Return the [x, y] coordinate for the center point of the cell that contains the specified text.  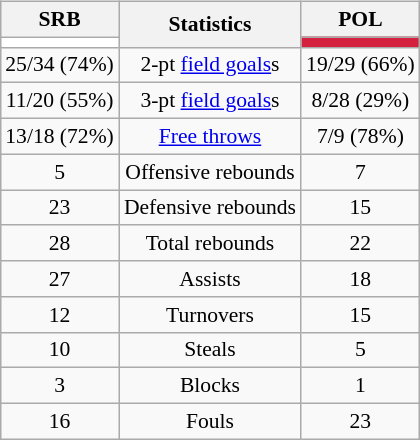
Total rebounds [210, 243]
3-pt field goalss [210, 101]
Offensive rebounds [210, 172]
13/18 (72%) [60, 136]
22 [360, 243]
11/20 (55%) [60, 101]
Assists [210, 279]
Defensive rebounds [210, 208]
7 [360, 172]
Turnovers [210, 314]
POL [360, 19]
Statistics [210, 24]
Free throws [210, 136]
Steals [210, 350]
SRB [60, 19]
27 [60, 279]
2-pt field goalss [210, 65]
8/28 (29%) [360, 101]
12 [60, 314]
Fouls [210, 421]
16 [60, 421]
1 [360, 386]
Blocks [210, 386]
10 [60, 350]
3 [60, 386]
28 [60, 243]
18 [360, 279]
7/9 (78%) [360, 136]
25/34 (74%) [60, 65]
19/29 (66%) [360, 65]
